Pinpoint the cell where the given text exists, returning its [X, Y] midpoint coordinate. 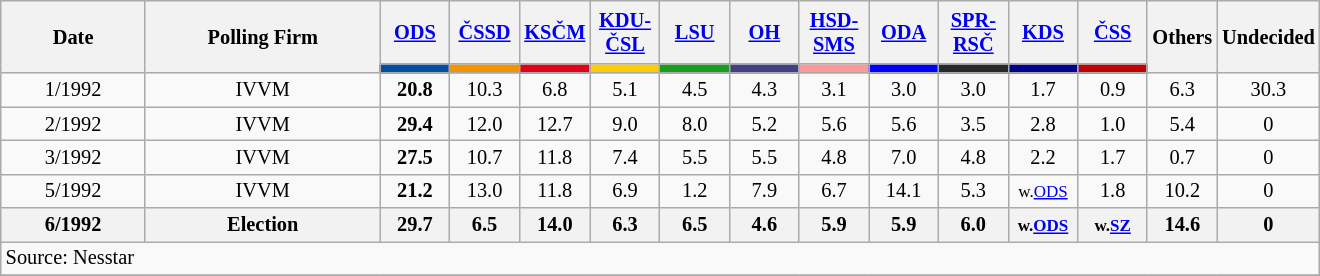
ČSS [1113, 32]
20.8 [415, 90]
2/1992 [74, 124]
ODA [904, 32]
2.2 [1043, 157]
5/1992 [74, 191]
5.1 [625, 90]
9.0 [625, 124]
KSČM [554, 32]
5.3 [973, 191]
Others [1182, 36]
5.4 [1182, 124]
3.1 [834, 90]
1.0 [1113, 124]
21.2 [415, 191]
1.8 [1113, 191]
30.3 [1268, 90]
29.7 [415, 225]
HSD-SMS [834, 32]
6.7 [834, 191]
KDS [1043, 32]
12.7 [554, 124]
w.SZ [1113, 225]
LSU [695, 32]
7.9 [765, 191]
14.1 [904, 191]
Polling Firm [262, 36]
13.0 [485, 191]
7.4 [625, 157]
3/1992 [74, 157]
10.2 [1182, 191]
7.0 [904, 157]
2.8 [1043, 124]
Date [74, 36]
6.9 [625, 191]
5.2 [765, 124]
4.3 [765, 90]
27.5 [415, 157]
10.7 [485, 157]
6.0 [973, 225]
10.3 [485, 90]
ČSSD [485, 32]
0.9 [1113, 90]
1/1992 [74, 90]
6/1992 [74, 225]
Undecided [1268, 36]
3.5 [973, 124]
Election [262, 225]
OH [765, 32]
12.0 [485, 124]
KDU-ČSL [625, 32]
29.4 [415, 124]
Source: Nesstar [660, 258]
0.7 [1182, 157]
1.2 [695, 191]
SPR-RSČ [973, 32]
14.0 [554, 225]
4.5 [695, 90]
8.0 [695, 124]
6.8 [554, 90]
14.6 [1182, 225]
4.6 [765, 225]
ODS [415, 32]
